Find where the given text appears and provide that cell's center as [X, Y] coordinate. 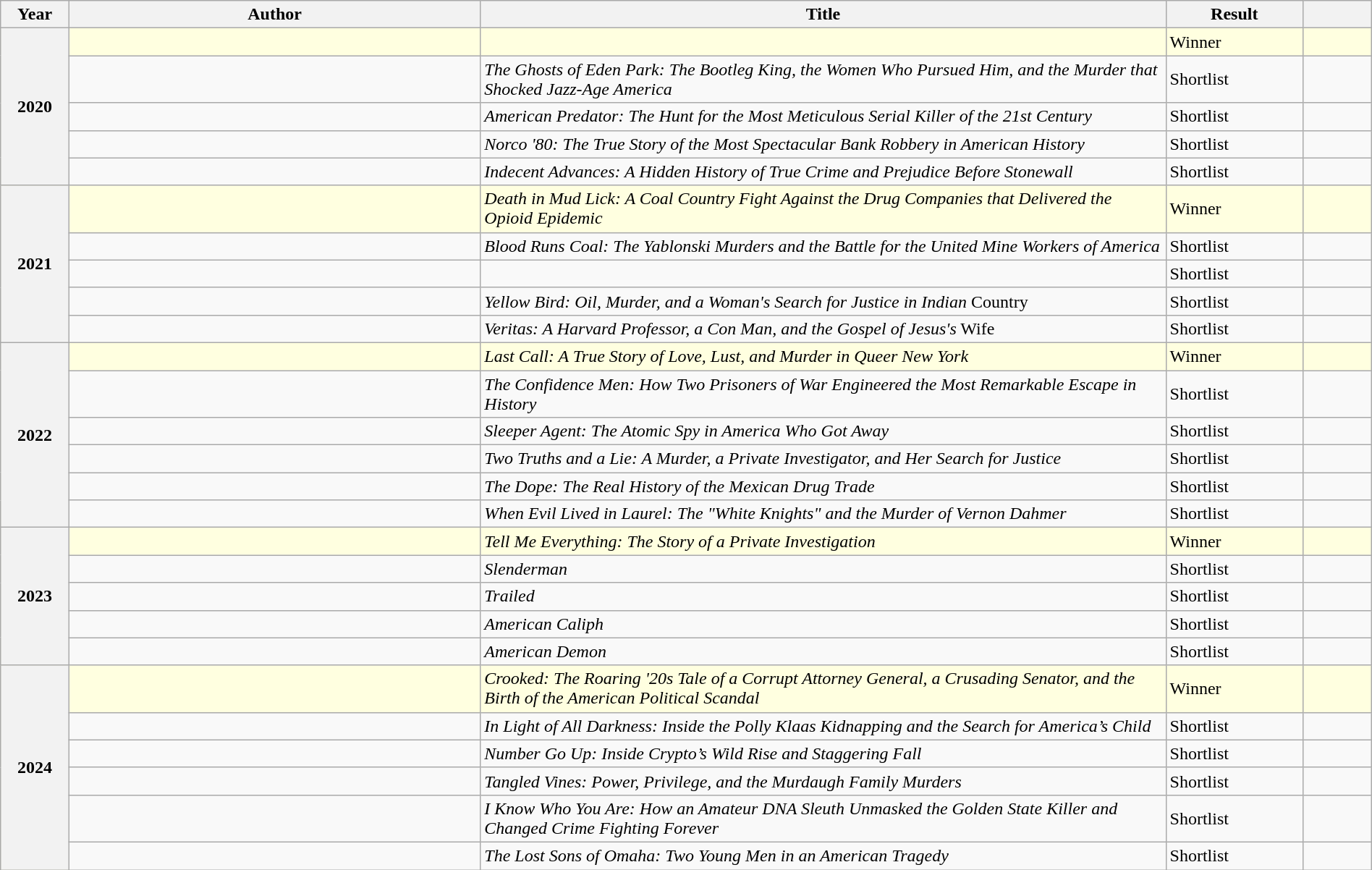
2020 [35, 107]
Title [823, 14]
Author [274, 14]
I Know Who You Are: How an Amateur DNA Sleuth Unmasked the Golden State Killer and Changed Crime Fighting Forever [823, 818]
The Lost Sons of Omaha: Two Young Men in an American Tragedy [823, 856]
The Confidence Men: How Two Prisoners of War Engineered the Most Remarkable Escape in History [823, 394]
2021 [35, 263]
Result [1235, 14]
Sleeper Agent: The Atomic Spy in America Who Got Away [823, 431]
American Caliph [823, 624]
Blood Runs Coal: The Yablonski Murders and the Battle for the United Mine Workers of America [823, 246]
Slenderman [823, 569]
Tell Me Everything: The Story of a Private Investigation [823, 541]
When Evil Lived in Laurel: The "White Knights" and the Murder of Vernon Dahmer [823, 514]
The Dope: The Real History of the Mexican Drug Trade [823, 486]
Trailed [823, 596]
The Ghosts of Eden Park: The Bootleg King, the Women Who Pursued Him, and the Murder that Shocked Jazz-Age America [823, 80]
Norco '80: The True Story of the Most Spectacular Bank Robbery in American History [823, 144]
Death in Mud Lick: A Coal Country Fight Against the Drug Companies that Delivered the Opioid Epidemic [823, 208]
Two Truths and a Lie: A Murder, a Private Investigator, and Her Search for Justice [823, 459]
2024 [35, 767]
Tangled Vines: Power, Privilege, and the Murdaugh Family Murders [823, 781]
Indecent Advances: A Hidden History of True Crime and Prejudice Before Stonewall [823, 172]
American Predator: The Hunt for the Most Meticulous Serial Killer of the 21st Century [823, 117]
Year [35, 14]
Number Go Up: Inside Crypto’s Wild Rise and Staggering Fall [823, 753]
2022 [35, 434]
Crooked: The Roaring '20s Tale of a Corrupt Attorney General, a Crusading Senator, and the Birth of the American Political Scandal [823, 689]
In Light of All Darkness: Inside the Polly Klaas Kidnapping and the Search for America’s Child [823, 726]
Last Call: A True Story of Love, Lust, and Murder in Queer New York [823, 356]
Yellow Bird: Oil, Murder, and a Woman's Search for Justice in Indian Country [823, 301]
American Demon [823, 651]
2023 [35, 596]
Veritas: A Harvard Professor, a Con Man, and the Gospel of Jesus's Wife [823, 329]
